Provide the [X, Y] coordinate of the cell's center where the given text is located.  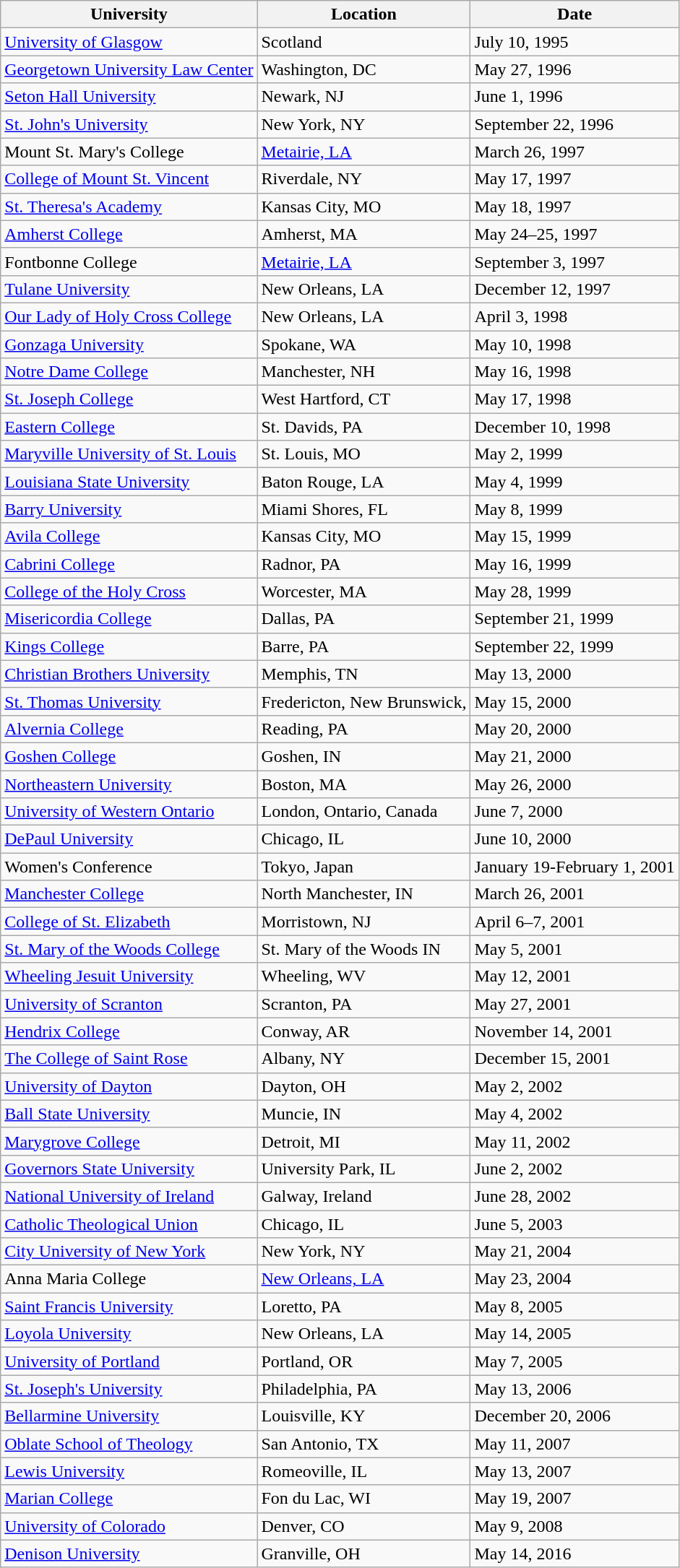
San Antonio, TX [364, 1444]
Cabrini College [129, 564]
Goshen College [129, 756]
St. Mary of the Woods College [129, 949]
Maryville University of St. Louis [129, 454]
Morristown, NJ [364, 922]
National University of Ireland [129, 1196]
The College of Saint Rose [129, 1059]
Wheeling Jesuit University [129, 976]
Amherst, MA [364, 234]
St. Louis, MO [364, 454]
DePaul University [129, 839]
May 15, 2000 [574, 701]
Mount St. Mary's College [129, 152]
Fontbonne College [129, 261]
Reading, PA [364, 729]
May 8, 1999 [574, 509]
Manchester College [129, 894]
Bellarmine University [129, 1416]
Georgetown University Law Center [129, 69]
March 26, 1997 [574, 152]
Manchester, NH [364, 372]
December 15, 2001 [574, 1059]
St. Theresa's Academy [129, 207]
Miami Shores, FL [364, 509]
July 10, 1995 [574, 42]
May 27, 2001 [574, 1004]
Alvernia College [129, 729]
Riverdale, NY [364, 179]
Louisiana State University [129, 482]
May 24–25, 1997 [574, 234]
December 12, 1997 [574, 289]
Baton Rouge, LA [364, 482]
Oblate School of Theology [129, 1444]
Hendrix College [129, 1031]
May 4, 1999 [574, 482]
November 14, 2001 [574, 1031]
May 16, 1998 [574, 372]
June 5, 2003 [574, 1224]
Northeastern University [129, 784]
Ball State University [129, 1114]
June 10, 2000 [574, 839]
Goshen, IN [364, 756]
University of Portland [129, 1361]
May 20, 2000 [574, 729]
May 19, 2007 [574, 1499]
December 10, 1998 [574, 427]
Philadelphia, PA [364, 1389]
Granville, OH [364, 1554]
May 18, 1997 [574, 207]
St. John's University [129, 124]
Washington, DC [364, 69]
Fredericton, New Brunswick, [364, 701]
May 26, 2000 [574, 784]
Wheeling, WV [364, 976]
Detroit, MI [364, 1141]
April 3, 1998 [574, 316]
Eastern College [129, 427]
September 3, 1997 [574, 261]
May 7, 2005 [574, 1361]
West Hartford, CT [364, 399]
Lewis University [129, 1471]
Seton Hall University [129, 97]
Conway, AR [364, 1031]
Women's Conference [129, 867]
September 22, 1996 [574, 124]
College of the Holy Cross [129, 592]
University of Dayton [129, 1086]
May 13, 2007 [574, 1471]
June 1, 1996 [574, 97]
May 16, 1999 [574, 564]
May 28, 1999 [574, 592]
May 13, 2006 [574, 1389]
St. Thomas University [129, 701]
May 15, 1999 [574, 537]
May 14, 2005 [574, 1334]
Barre, PA [364, 646]
Denver, CO [364, 1526]
Denison University [129, 1554]
University [129, 14]
June 28, 2002 [574, 1196]
January 19-February 1, 2001 [574, 867]
Location [364, 14]
Boston, MA [364, 784]
University Park, IL [364, 1169]
Notre Dame College [129, 372]
Loyola University [129, 1334]
University of Western Ontario [129, 812]
Tulane University [129, 289]
College of St. Elizabeth [129, 922]
University of Colorado [129, 1526]
Catholic Theological Union [129, 1224]
Galway, Ireland [364, 1196]
St. Joseph's University [129, 1389]
University of Scranton [129, 1004]
Loretto, PA [364, 1307]
Avila College [129, 537]
Christian Brothers University [129, 674]
Albany, NY [364, 1059]
May 11, 2002 [574, 1141]
May 11, 2007 [574, 1444]
May 14, 2016 [574, 1554]
June 2, 2002 [574, 1169]
Marygrove College [129, 1141]
Memphis, TN [364, 674]
May 8, 2005 [574, 1307]
April 6–7, 2001 [574, 922]
Tokyo, Japan [364, 867]
Anna Maria College [129, 1279]
City University of New York [129, 1252]
May 27, 1996 [574, 69]
May 2, 1999 [574, 454]
May 13, 2000 [574, 674]
Saint Francis University [129, 1307]
Kings College [129, 646]
Marian College [129, 1499]
St. Davids, PA [364, 427]
Our Lady of Holy Cross College [129, 316]
March 26, 2001 [574, 894]
Muncie, IN [364, 1114]
Radnor, PA [364, 564]
North Manchester, IN [364, 894]
Scranton, PA [364, 1004]
December 20, 2006 [574, 1416]
June 7, 2000 [574, 812]
May 9, 2008 [574, 1526]
St. Joseph College [129, 399]
May 17, 1998 [574, 399]
May 12, 2001 [574, 976]
Portland, OR [364, 1361]
Dallas, PA [364, 619]
Worcester, MA [364, 592]
May 2, 2002 [574, 1086]
May 5, 2001 [574, 949]
September 22, 1999 [574, 646]
Gonzaga University [129, 345]
May 17, 1997 [574, 179]
May 23, 2004 [574, 1279]
Romeoville, IL [364, 1471]
Amherst College [129, 234]
College of Mount St. Vincent [129, 179]
Dayton, OH [364, 1086]
May 4, 2002 [574, 1114]
Barry University [129, 509]
Fon du Lac, WI [364, 1499]
Governors State University [129, 1169]
May 10, 1998 [574, 345]
Spokane, WA [364, 345]
September 21, 1999 [574, 619]
Date [574, 14]
Louisville, KY [364, 1416]
University of Glasgow [129, 42]
May 21, 2004 [574, 1252]
Newark, NJ [364, 97]
May 21, 2000 [574, 756]
Misericordia College [129, 619]
London, Ontario, Canada [364, 812]
Scotland [364, 42]
St. Mary of the Woods IN [364, 949]
